Determine the (x, y) coordinate at the center of the cell enclosing the given text.  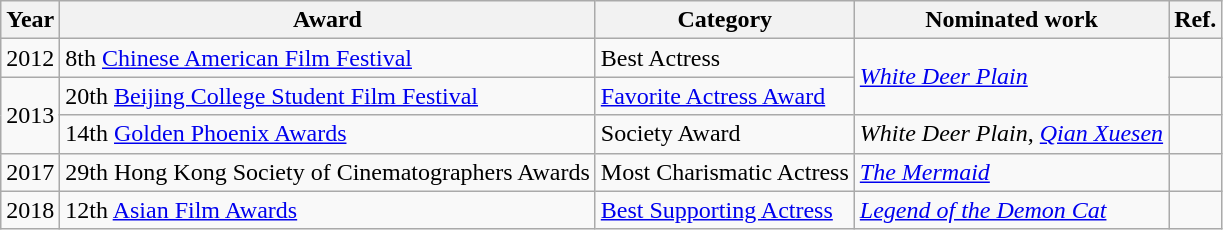
8th Chinese American Film Festival (328, 58)
White Deer Plain, Qian Xuesen (1011, 134)
Best Actress (724, 58)
14th Golden Phoenix Awards (328, 134)
White Deer Plain (1011, 77)
The Mermaid (1011, 172)
Nominated work (1011, 20)
29th Hong Kong Society of Cinematographers Awards (328, 172)
Year (30, 20)
Award (328, 20)
Best Supporting Actress (724, 210)
20th Beijing College Student Film Festival (328, 96)
2013 (30, 115)
Legend of the Demon Cat (1011, 210)
12th Asian Film Awards (328, 210)
2018 (30, 210)
Favorite Actress Award (724, 96)
Ref. (1196, 20)
Most Charismatic Actress (724, 172)
2012 (30, 58)
2017 (30, 172)
Society Award (724, 134)
Category (724, 20)
